For the text-containing cell, return its midpoint in [X, Y] coordinate format. 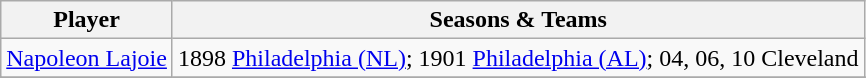
1898 Philadelphia (NL); 1901 Philadelphia (AL); 04, 06, 10 Cleveland [518, 58]
Napoleon Lajoie [87, 58]
Seasons & Teams [518, 20]
Player [87, 20]
